Locate the cell with the specified text and output its [X, Y] center coordinate. 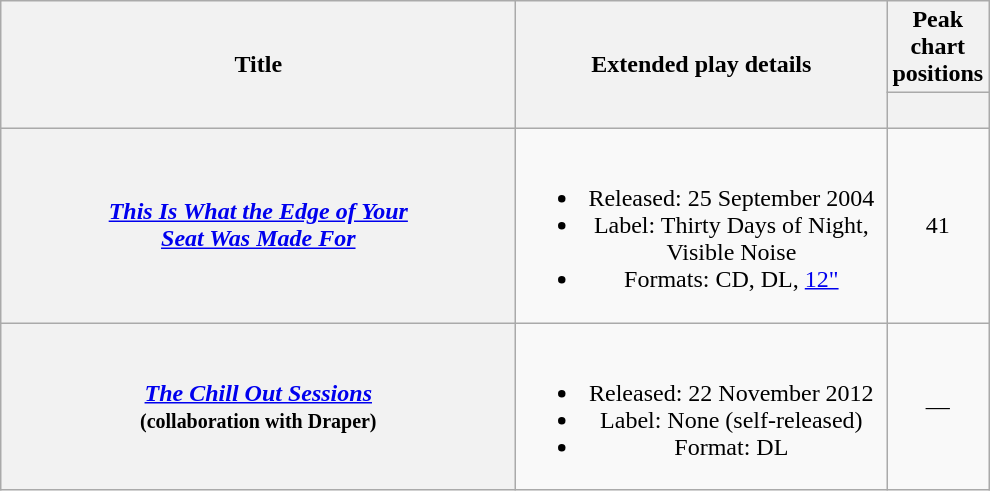
Peak chart positions [938, 47]
Released: 22 November 2012Label: None (self-released)Format: DL [702, 406]
The Chill Out Sessions(collaboration with Draper) [258, 406]
Released: 25 September 2004Label: Thirty Days of Night, Visible NoiseFormats: CD, DL, 12" [702, 225]
Extended play details [702, 65]
Title [258, 65]
— [938, 406]
41 [938, 225]
This Is What the Edge of YourSeat Was Made For [258, 225]
